Provide the [X, Y] coordinate of the cell's center where the given text is located.  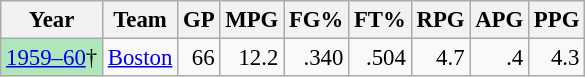
Boston [140, 58]
Team [140, 20]
.4 [500, 58]
FT% [380, 20]
.340 [316, 58]
APG [500, 20]
Year [52, 20]
4.3 [557, 58]
RPG [440, 20]
66 [199, 58]
PPG [557, 20]
FG% [316, 20]
MPG [252, 20]
.504 [380, 58]
12.2 [252, 58]
4.7 [440, 58]
1959–60† [52, 58]
GP [199, 20]
